For the text-containing cell, return its midpoint in (X, Y) coordinate format. 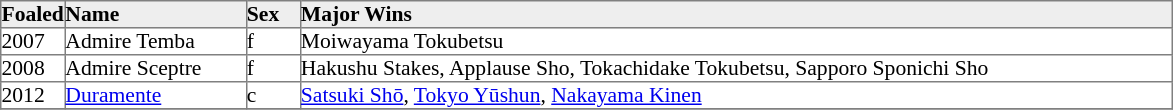
Satsuki Shō, Tokyo Yūshun, Nakayama Kinen (736, 96)
2012 (33, 96)
Moiwayama Tokubetsu (736, 42)
Foaled (33, 14)
Major Wins (736, 14)
2008 (33, 68)
Duramente (156, 96)
Sex (273, 14)
Admire Temba (156, 42)
2007 (33, 42)
c (273, 96)
Admire Sceptre (156, 68)
Hakushu Stakes, Applause Sho, Tokachidake Tokubetsu, Sapporo Sponichi Sho (736, 68)
Name (156, 14)
